Capture the cell that displays the provided text and extract its [X, Y] central coordinate. 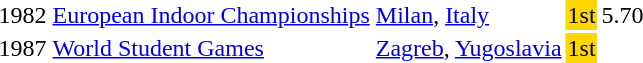
Milan, Italy [468, 15]
World Student Games [211, 48]
Zagreb, Yugoslavia [468, 48]
European Indoor Championships [211, 15]
